Detect which cell encompasses the target text, then output its [X, Y] center coordinate. 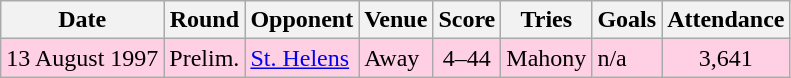
Mahony [546, 58]
13 August 1997 [82, 58]
Score [467, 20]
Round [204, 20]
Prelim. [204, 58]
Goals [627, 20]
Opponent [302, 20]
Away [396, 58]
Tries [546, 20]
3,641 [726, 58]
Venue [396, 20]
St. Helens [302, 58]
Date [82, 20]
4–44 [467, 58]
Attendance [726, 20]
n/a [627, 58]
